Identify which cell holds the provided text, then report its [X, Y] central coordinate. 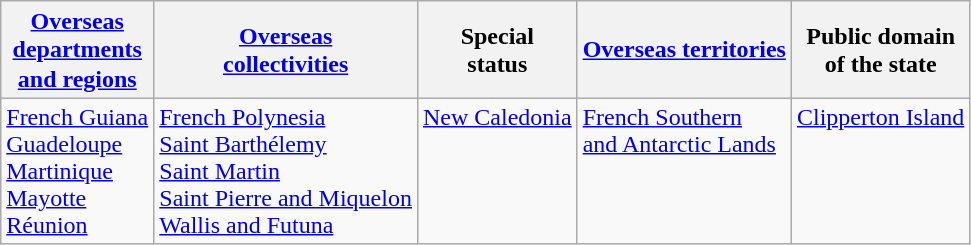
New Caledonia [497, 171]
Clipperton Island [880, 171]
French GuianaGuadeloupeMartiniqueMayotteRéunion [78, 171]
Overseasdepartmentsand regions [78, 50]
Overseas territories [684, 50]
French Southernand Antarctic Lands [684, 171]
Specialstatus [497, 50]
Public domainof the state [880, 50]
Overseascollectivities [286, 50]
French PolynesiaSaint BarthélemySaint MartinSaint Pierre and MiquelonWallis and Futuna [286, 171]
